Scan for the cell matching the given text and deliver its (X, Y) coordinate at center. 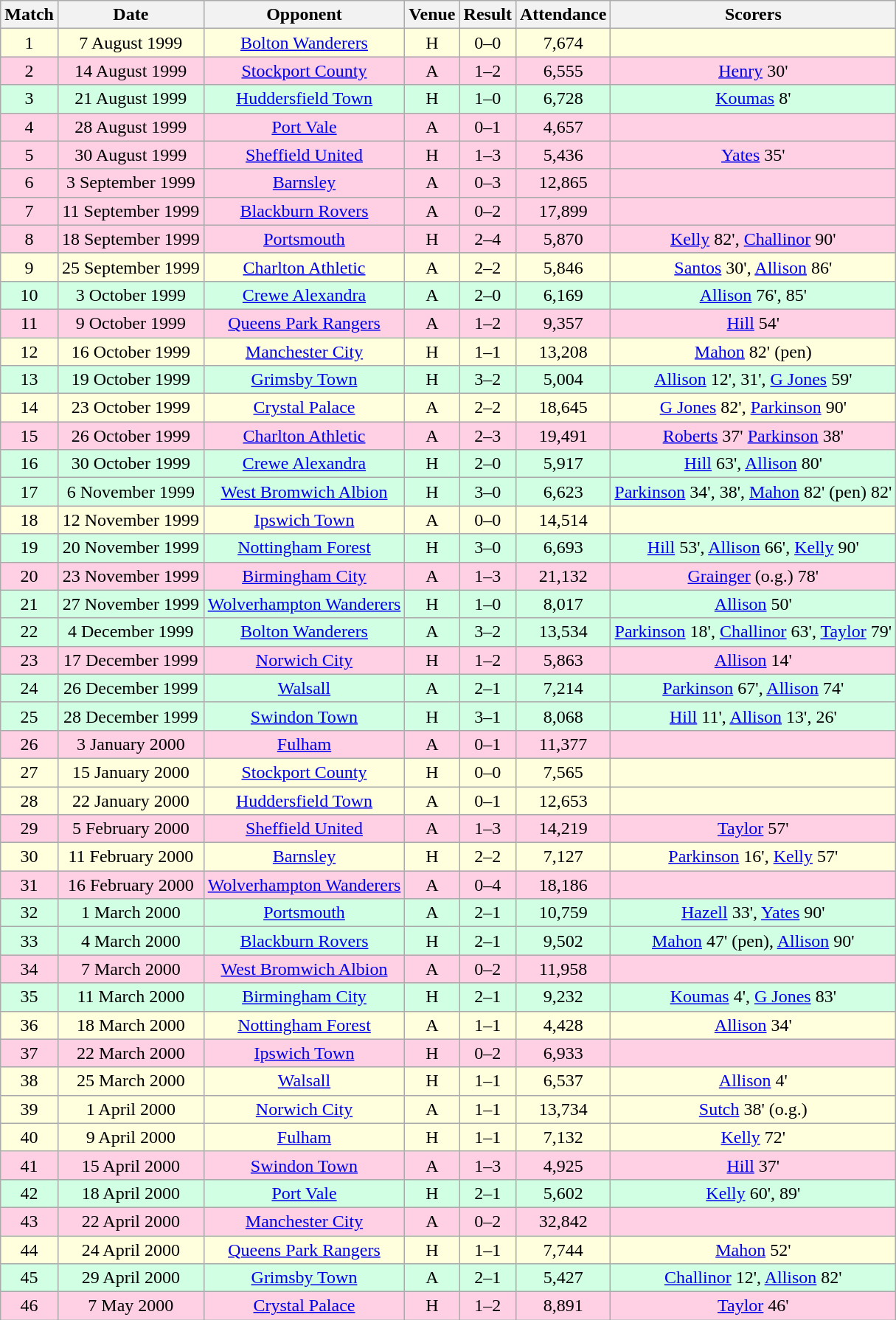
43 (29, 1221)
18 (29, 520)
3 January 2000 (131, 744)
21 August 1999 (131, 99)
26 December 1999 (131, 688)
5,846 (563, 267)
Match (29, 15)
20 November 1999 (131, 548)
Sutch 38' (o.g.) (754, 1109)
14,514 (563, 520)
27 (29, 772)
Mahon 82' (pen) (754, 352)
Opponent (304, 15)
5,436 (563, 155)
19 (29, 548)
6,555 (563, 71)
5 February 2000 (131, 829)
15 (29, 436)
G Jones 82', Parkinson 90' (754, 408)
Venue (432, 15)
Taylor 46' (754, 1306)
7 March 2000 (131, 969)
24 (29, 688)
11 March 2000 (131, 997)
3 September 1999 (131, 183)
Allison 34' (754, 1025)
22 (29, 632)
Kelly 72' (754, 1137)
3 (29, 99)
6,693 (563, 548)
18 April 2000 (131, 1193)
0–3 (487, 183)
8,891 (563, 1306)
33 (29, 941)
15 January 2000 (131, 772)
1 (29, 43)
7,744 (563, 1250)
22 January 2000 (131, 800)
14,219 (563, 829)
7,132 (563, 1137)
9 October 1999 (131, 323)
9,502 (563, 941)
26 October 1999 (131, 436)
22 April 2000 (131, 1221)
18,186 (563, 885)
25 March 2000 (131, 1081)
9 April 2000 (131, 1137)
18 September 1999 (131, 239)
27 November 1999 (131, 604)
Koumas 8' (754, 99)
2–3 (487, 436)
4 (29, 127)
Allison 12', 31', G Jones 59' (754, 380)
11,958 (563, 969)
Hill 37' (754, 1165)
Allison 50' (754, 604)
17,899 (563, 211)
2 (29, 71)
42 (29, 1193)
6,728 (563, 99)
20 (29, 576)
37 (29, 1053)
31 (29, 885)
7,674 (563, 43)
28 December 1999 (131, 716)
5,602 (563, 1193)
30 October 1999 (131, 464)
13,734 (563, 1109)
Hill 11', Allison 13', 26' (754, 716)
Result (487, 15)
21,132 (563, 576)
5,863 (563, 660)
30 (29, 857)
39 (29, 1109)
5,004 (563, 380)
11 September 1999 (131, 211)
28 August 1999 (131, 127)
26 (29, 744)
40 (29, 1137)
Henry 30' (754, 71)
5,917 (563, 464)
5,427 (563, 1278)
23 November 1999 (131, 576)
32,842 (563, 1221)
44 (29, 1250)
11 (29, 323)
Allison 14' (754, 660)
46 (29, 1306)
Allison 4' (754, 1081)
9 (29, 267)
34 (29, 969)
4,925 (563, 1165)
23 (29, 660)
9,357 (563, 323)
32 (29, 913)
Challinor 12', Allison 82' (754, 1278)
Yates 35' (754, 155)
30 August 1999 (131, 155)
Kelly 60', 89' (754, 1193)
Taylor 57' (754, 829)
16 February 2000 (131, 885)
12 (29, 352)
0–4 (487, 885)
18,645 (563, 408)
9,232 (563, 997)
17 December 1999 (131, 660)
3–1 (487, 716)
5,870 (563, 239)
36 (29, 1025)
Parkinson 18', Challinor 63', Taylor 79' (754, 632)
Hill 54' (754, 323)
Santos 30', Allison 86' (754, 267)
1 April 2000 (131, 1109)
Kelly 82', Challinor 90' (754, 239)
Grainger (o.g.) 78' (754, 576)
8 (29, 239)
22 March 2000 (131, 1053)
Hill 63', Allison 80' (754, 464)
6 (29, 183)
24 April 2000 (131, 1250)
7,565 (563, 772)
6,537 (563, 1081)
6 November 1999 (131, 492)
11 February 2000 (131, 857)
12 November 1999 (131, 520)
4 December 1999 (131, 632)
6,933 (563, 1053)
Date (131, 15)
7 August 1999 (131, 43)
10 (29, 295)
Koumas 4', G Jones 83' (754, 997)
29 (29, 829)
10,759 (563, 913)
25 (29, 716)
8,017 (563, 604)
Attendance (563, 15)
Allison 76', 85' (754, 295)
17 (29, 492)
Hill 53', Allison 66', Kelly 90' (754, 548)
6,169 (563, 295)
6,623 (563, 492)
19,491 (563, 436)
7,127 (563, 857)
Mahon 47' (pen), Allison 90' (754, 941)
25 September 1999 (131, 267)
4,428 (563, 1025)
23 October 1999 (131, 408)
7 (29, 211)
16 October 1999 (131, 352)
14 (29, 408)
12,653 (563, 800)
29 April 2000 (131, 1278)
19 October 1999 (131, 380)
Roberts 37' Parkinson 38' (754, 436)
7,214 (563, 688)
5 (29, 155)
15 April 2000 (131, 1165)
45 (29, 1278)
3 October 1999 (131, 295)
Mahon 52' (754, 1250)
41 (29, 1165)
Hazell 33', Yates 90' (754, 913)
4 March 2000 (131, 941)
4,657 (563, 127)
13 (29, 380)
16 (29, 464)
Parkinson 67', Allison 74' (754, 688)
2–4 (487, 239)
18 March 2000 (131, 1025)
28 (29, 800)
35 (29, 997)
Scorers (754, 15)
14 August 1999 (131, 71)
13,534 (563, 632)
38 (29, 1081)
21 (29, 604)
12,865 (563, 183)
Parkinson 34', 38', Mahon 82' (pen) 82' (754, 492)
Parkinson 16', Kelly 57' (754, 857)
8,068 (563, 716)
7 May 2000 (131, 1306)
13,208 (563, 352)
11,377 (563, 744)
1 March 2000 (131, 913)
